Pinpoint the cell where the given text exists, returning its (x, y) midpoint coordinate. 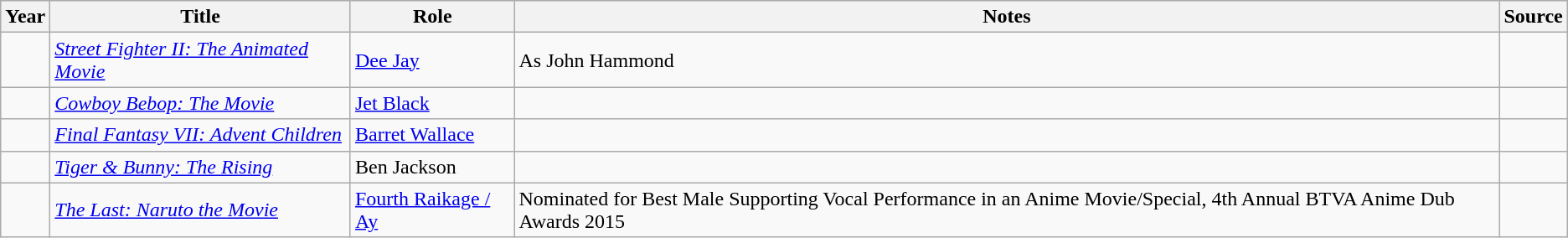
Year (25, 17)
Street Fighter II: The Animated Movie (201, 60)
Source (1533, 17)
Title (201, 17)
Final Fantasy VII: Advent Children (201, 135)
Jet Black (432, 103)
As John Hammond (1007, 60)
Fourth Raikage / Ay (432, 210)
Barret Wallace (432, 135)
Dee Jay (432, 60)
Notes (1007, 17)
Tiger & Bunny: The Rising (201, 167)
Role (432, 17)
Nominated for Best Male Supporting Vocal Performance in an Anime Movie/Special, 4th Annual BTVA Anime Dub Awards 2015 (1007, 210)
Ben Jackson (432, 167)
Cowboy Bebop: The Movie (201, 103)
The Last: Naruto the Movie (201, 210)
